Return the [X, Y] coordinate for the center point of the cell that contains the specified text.  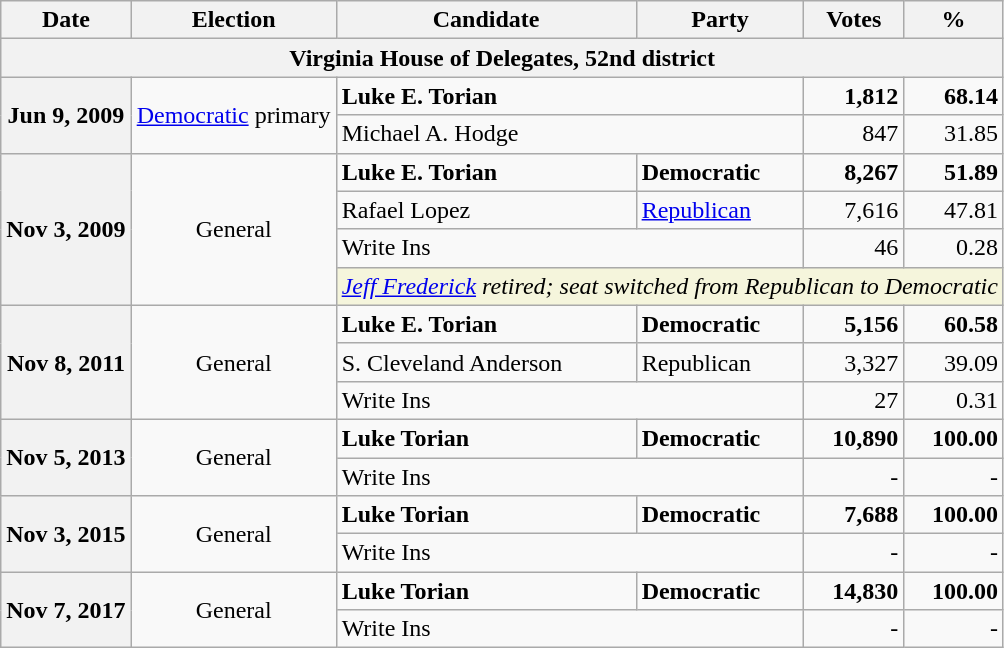
5,156 [854, 324]
Nov 7, 2017 [66, 610]
8,267 [854, 172]
7,616 [854, 210]
51.89 [954, 172]
Nov 8, 2011 [66, 362]
0.28 [954, 248]
Candidate [486, 20]
10,890 [854, 438]
Jeff Frederick retired; seat switched from Republican to Democratic [670, 286]
60.58 [954, 324]
14,830 [854, 591]
Votes [854, 20]
27 [854, 400]
3,327 [854, 362]
68.14 [954, 96]
Nov 3, 2009 [66, 229]
Democratic primary [234, 115]
46 [854, 248]
31.85 [954, 134]
Jun 9, 2009 [66, 115]
Nov 5, 2013 [66, 457]
Michael A. Hodge [570, 134]
847 [854, 134]
47.81 [954, 210]
Date [66, 20]
Party [720, 20]
1,812 [854, 96]
Virginia House of Delegates, 52nd district [502, 58]
7,688 [854, 515]
39.09 [954, 362]
Nov 3, 2015 [66, 534]
% [954, 20]
Rafael Lopez [486, 210]
0.31 [954, 400]
Election [234, 20]
S. Cleveland Anderson [486, 362]
